Provide the [x, y] coordinate of the cell's center where the given text is located.  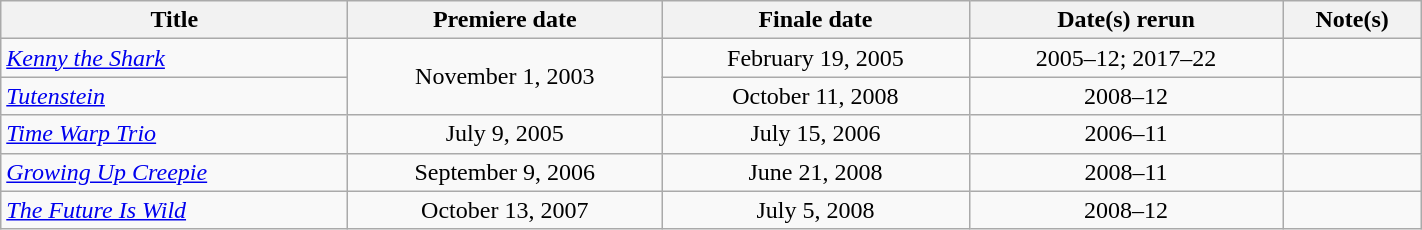
July 5, 2008 [816, 210]
Premiere date [505, 20]
2006–11 [1126, 134]
July 15, 2006 [816, 134]
November 1, 2003 [505, 77]
Finale date [816, 20]
Kenny the Shark [174, 58]
Growing Up Creepie [174, 172]
September 9, 2006 [505, 172]
October 11, 2008 [816, 96]
Date(s) rerun [1126, 20]
2008–11 [1126, 172]
Note(s) [1352, 20]
Time Warp Trio [174, 134]
October 13, 2007 [505, 210]
July 9, 2005 [505, 134]
Title [174, 20]
February 19, 2005 [816, 58]
June 21, 2008 [816, 172]
Tutenstein [174, 96]
2005–12; 2017–22 [1126, 58]
The Future Is Wild [174, 210]
